From the cell containing the given text, extract its center point as [x, y] coordinate. 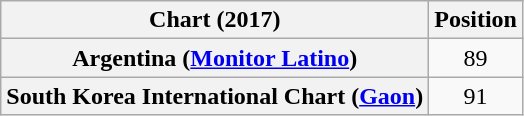
91 [476, 96]
Chart (2017) [215, 20]
Argentina (Monitor Latino) [215, 58]
South Korea International Chart (Gaon) [215, 96]
89 [476, 58]
Position [476, 20]
